Detect which cell encompasses the target text, then output its [X, Y] center coordinate. 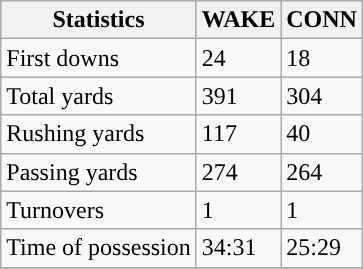
18 [322, 58]
274 [238, 172]
Rushing yards [99, 134]
Total yards [99, 96]
Time of possession [99, 248]
25:29 [322, 248]
34:31 [238, 248]
Statistics [99, 20]
264 [322, 172]
WAKE [238, 20]
First downs [99, 58]
24 [238, 58]
Turnovers [99, 210]
CONN [322, 20]
304 [322, 96]
117 [238, 134]
Passing yards [99, 172]
40 [322, 134]
391 [238, 96]
